Detect which cell encompasses the target text, then output its (x, y) center coordinate. 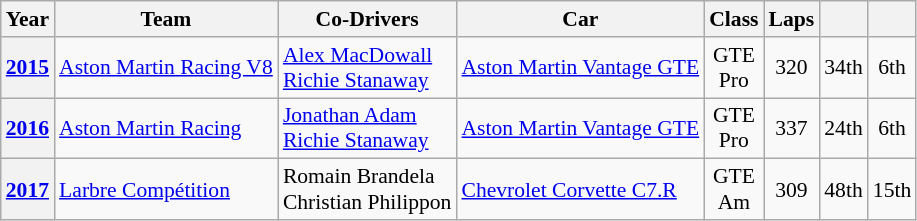
Aston Martin Racing (166, 128)
Class (734, 19)
Car (580, 19)
Jonathan Adam Richie Stanaway (368, 128)
Alex MacDowall Richie Stanaway (368, 68)
GTEAm (734, 190)
2016 (28, 128)
Chevrolet Corvette C7.R (580, 190)
337 (792, 128)
Year (28, 19)
48th (844, 190)
Romain Brandela Christian Philippon (368, 190)
34th (844, 68)
320 (792, 68)
Co-Drivers (368, 19)
Larbre Compétition (166, 190)
15th (892, 190)
Aston Martin Racing V8 (166, 68)
Team (166, 19)
2015 (28, 68)
24th (844, 128)
309 (792, 190)
Laps (792, 19)
2017 (28, 190)
